Return [x, y] of the center of cell containing provided text 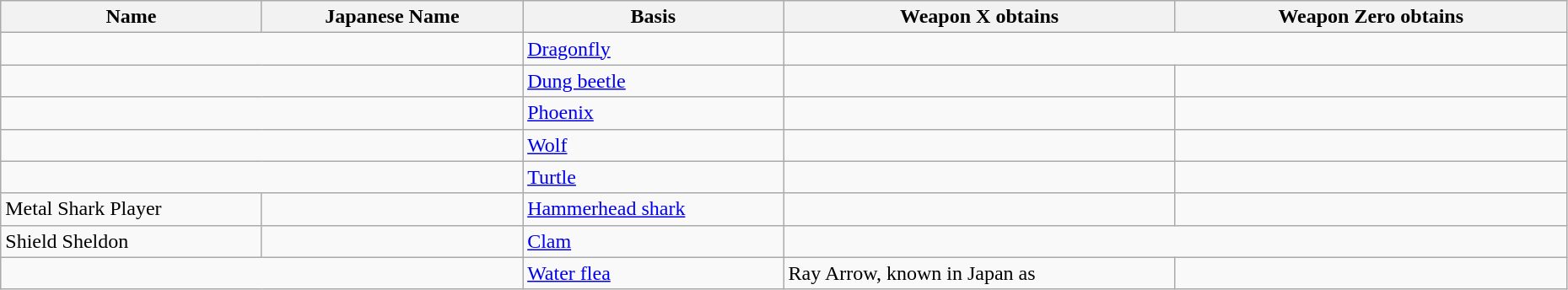
Phoenix [653, 113]
Weapon Zero obtains [1371, 17]
Metal Shark Player [132, 209]
Dragonfly [653, 49]
Name [132, 17]
Weapon X obtains [979, 17]
Hammerhead shark [653, 209]
Water flea [653, 273]
Turtle [653, 177]
Ray Arrow, known in Japan as [979, 273]
Wolf [653, 145]
Dung beetle [653, 81]
Shield Sheldon [132, 241]
Clam [653, 241]
Japanese Name [391, 17]
Basis [653, 17]
